Search for the cell housing the specified text and yield its [X, Y] center coordinate. 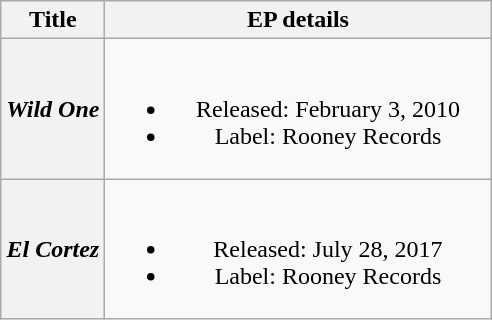
Released: February 3, 2010Label: Rooney Records [298, 109]
El Cortez [53, 249]
Released: July 28, 2017Label: Rooney Records [298, 249]
Title [53, 20]
Wild One [53, 109]
EP details [298, 20]
